Search for the cell housing the specified text and yield its [X, Y] center coordinate. 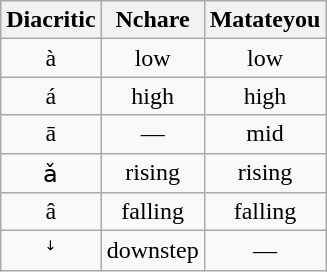
Nchare [152, 20]
ꜜ [51, 251]
downstep [152, 251]
Matateyou [265, 20]
Diacritic [51, 20]
á [51, 96]
à [51, 58]
ǎ [51, 173]
â [51, 212]
mid [265, 134]
ā [51, 134]
